Return the (x, y) coordinate for the center point of the cell that contains the specified text.  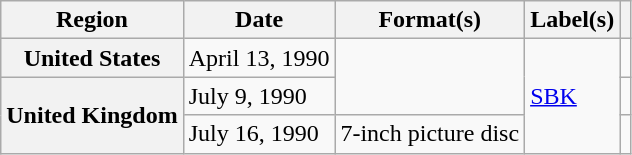
Region (92, 20)
7-inch picture disc (430, 134)
July 9, 1990 (259, 96)
SBK (572, 96)
United States (92, 58)
Format(s) (430, 20)
July 16, 1990 (259, 134)
April 13, 1990 (259, 58)
United Kingdom (92, 115)
Date (259, 20)
Label(s) (572, 20)
